Scan for the cell matching the given text and deliver its [X, Y] coordinate at center. 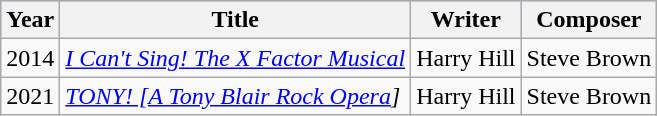
I Can't Sing! The X Factor Musical [236, 58]
Writer [466, 20]
Composer [589, 20]
Year [30, 20]
2021 [30, 96]
TONY! [A Tony Blair Rock Opera] [236, 96]
2014 [30, 58]
Title [236, 20]
